Scan for the cell matching the given text and deliver its [X, Y] coordinate at center. 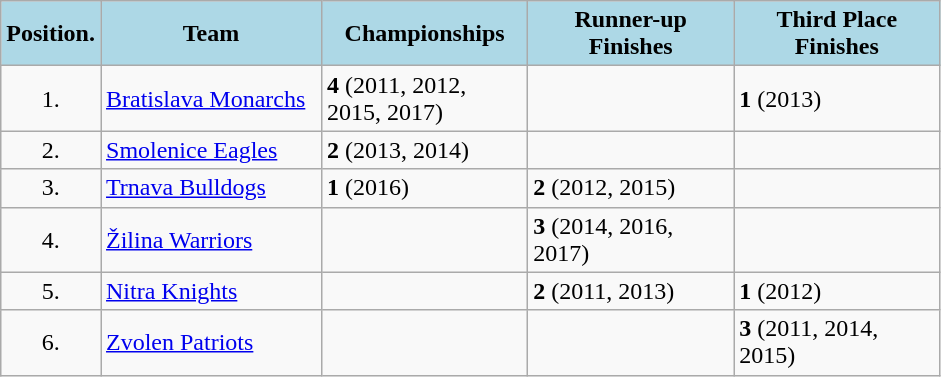
4 (2011, 2012, 2015, 2017) [425, 98]
2 (2011, 2013) [631, 291]
2 (2013, 2014) [425, 150]
3 (2014, 2016, 2017) [631, 240]
6. [51, 342]
1. [51, 98]
1 (2016) [425, 188]
2. [51, 150]
Žilina Warriors [210, 240]
Team [210, 34]
Bratislava Monarchs [210, 98]
Championships [425, 34]
1 (2012) [837, 291]
4. [51, 240]
1 (2013) [837, 98]
2 (2012, 2015) [631, 188]
3 (2011, 2014, 2015) [837, 342]
Zvolen Patriots [210, 342]
Trnava Bulldogs [210, 188]
Runner-up Finishes [631, 34]
Third Place Finishes [837, 34]
Position. [51, 34]
5. [51, 291]
Nitra Knights [210, 291]
3. [51, 188]
Smolenice Eagles [210, 150]
